Return the (X, Y) coordinate for the center point of the cell that contains the specified text.  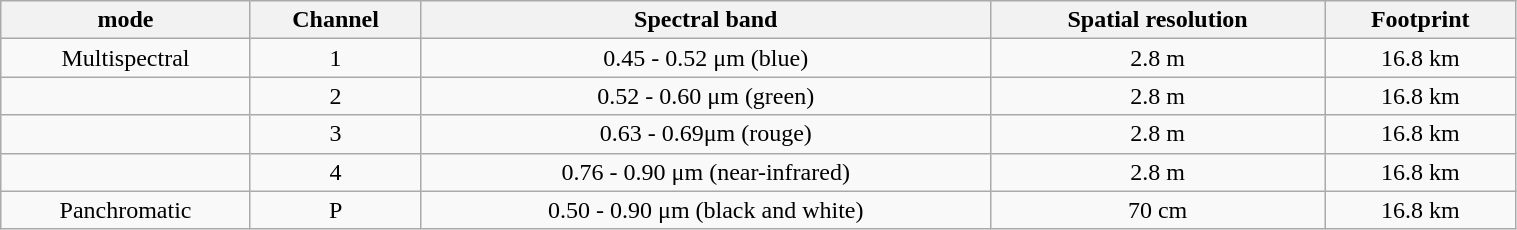
2 (336, 96)
0.76 - 0.90 μm (near-infrared) (706, 172)
70 cm (1158, 210)
P (336, 210)
0.45 - 0.52 μm (blue) (706, 58)
mode (126, 20)
Spectral band (706, 20)
Multispectral (126, 58)
Footprint (1420, 20)
Spatial resolution (1158, 20)
0.63 - 0.69μm (rouge) (706, 134)
0.50 - 0.90 μm (black and white) (706, 210)
1 (336, 58)
0.52 - 0.60 μm (green) (706, 96)
Panchromatic (126, 210)
4 (336, 172)
3 (336, 134)
Channel (336, 20)
